Return the (x, y) coordinate for the center point of the cell that contains the specified text.  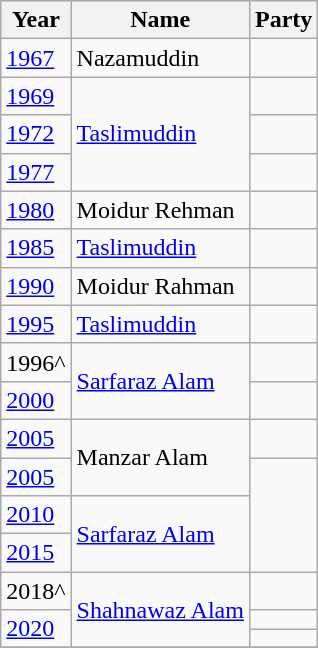
1977 (36, 172)
1985 (36, 248)
Shahnawaz Alam (160, 610)
Year (36, 20)
1972 (36, 134)
2010 (36, 515)
Moidur Rehman (160, 210)
2000 (36, 400)
1969 (36, 96)
1967 (36, 58)
1990 (36, 286)
Name (160, 20)
1996^ (36, 362)
Nazamuddin (160, 58)
Moidur Rahman (160, 286)
Party (283, 20)
1995 (36, 324)
2015 (36, 553)
1980 (36, 210)
2018^ (36, 591)
Manzar Alam (160, 457)
2020 (36, 629)
